Extract the (X, Y) coordinate from the center of the cell holding the provided text.  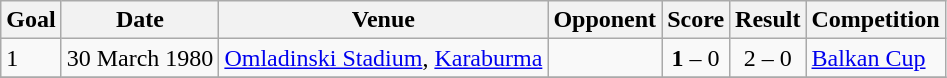
Opponent (605, 20)
Balkan Cup (876, 58)
Goal (31, 20)
Date (140, 20)
1 – 0 (696, 58)
Score (696, 20)
Omladinski Stadium, Karaburma (384, 58)
Competition (876, 20)
Venue (384, 20)
Result (768, 20)
30 March 1980 (140, 58)
2 – 0 (768, 58)
1 (31, 58)
